From the cell containing the given text, extract its center point as (X, Y) coordinate. 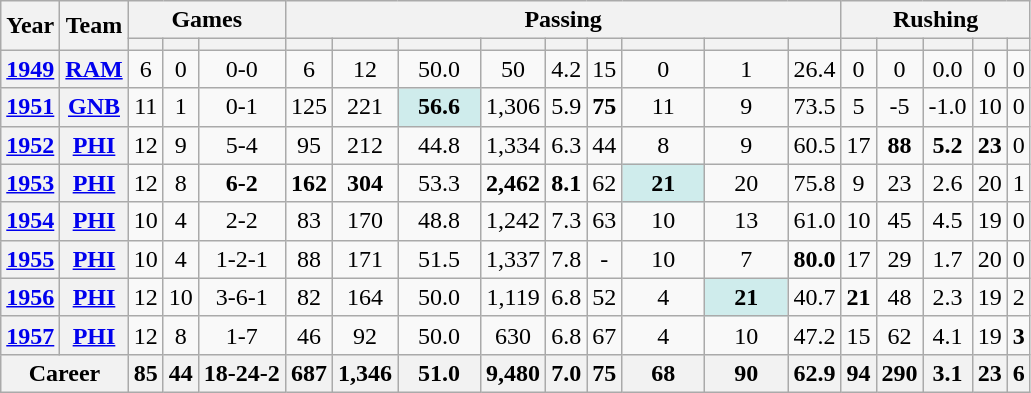
- (604, 259)
630 (514, 335)
6.3 (566, 145)
90 (746, 373)
-5 (900, 107)
48 (900, 297)
7.0 (566, 373)
290 (900, 373)
92 (364, 335)
1-2-1 (242, 259)
8.1 (566, 183)
212 (364, 145)
164 (364, 297)
1,337 (514, 259)
6-2 (242, 183)
1,119 (514, 297)
7.8 (566, 259)
9,480 (514, 373)
-1.0 (948, 107)
1957 (30, 335)
51.5 (440, 259)
221 (364, 107)
1,346 (364, 373)
80.0 (814, 259)
51.0 (440, 373)
2.3 (948, 297)
Year (30, 26)
48.8 (440, 221)
82 (308, 297)
4.5 (948, 221)
7 (746, 259)
44.8 (440, 145)
GNB (94, 107)
0-1 (242, 107)
1,334 (514, 145)
Passing (563, 20)
56.6 (440, 107)
95 (308, 145)
2.6 (948, 183)
26.4 (814, 69)
68 (664, 373)
3-6-1 (242, 297)
0.0 (948, 69)
1-7 (242, 335)
1,242 (514, 221)
162 (308, 183)
18-24-2 (242, 373)
67 (604, 335)
1955 (30, 259)
687 (308, 373)
5 (858, 107)
47.2 (814, 335)
3 (1018, 335)
1,306 (514, 107)
Team (94, 26)
Rushing (936, 20)
1.7 (948, 259)
63 (604, 221)
53.3 (440, 183)
62.9 (814, 373)
171 (364, 259)
1949 (30, 69)
4.1 (948, 335)
45 (900, 221)
Career (64, 373)
1954 (30, 221)
304 (364, 183)
5-4 (242, 145)
52 (604, 297)
3.1 (948, 373)
50 (514, 69)
170 (364, 221)
46 (308, 335)
40.7 (814, 297)
2 (1018, 297)
RAM (94, 69)
1953 (30, 183)
5.9 (566, 107)
60.5 (814, 145)
125 (308, 107)
1952 (30, 145)
94 (858, 373)
1956 (30, 297)
61.0 (814, 221)
2,462 (514, 183)
75.8 (814, 183)
73.5 (814, 107)
85 (146, 373)
29 (900, 259)
7.3 (566, 221)
4.2 (566, 69)
1951 (30, 107)
13 (746, 221)
83 (308, 221)
2-2 (242, 221)
0-0 (242, 69)
5.2 (948, 145)
Games (206, 20)
